Scan for the cell matching the given text and deliver its (x, y) coordinate at center. 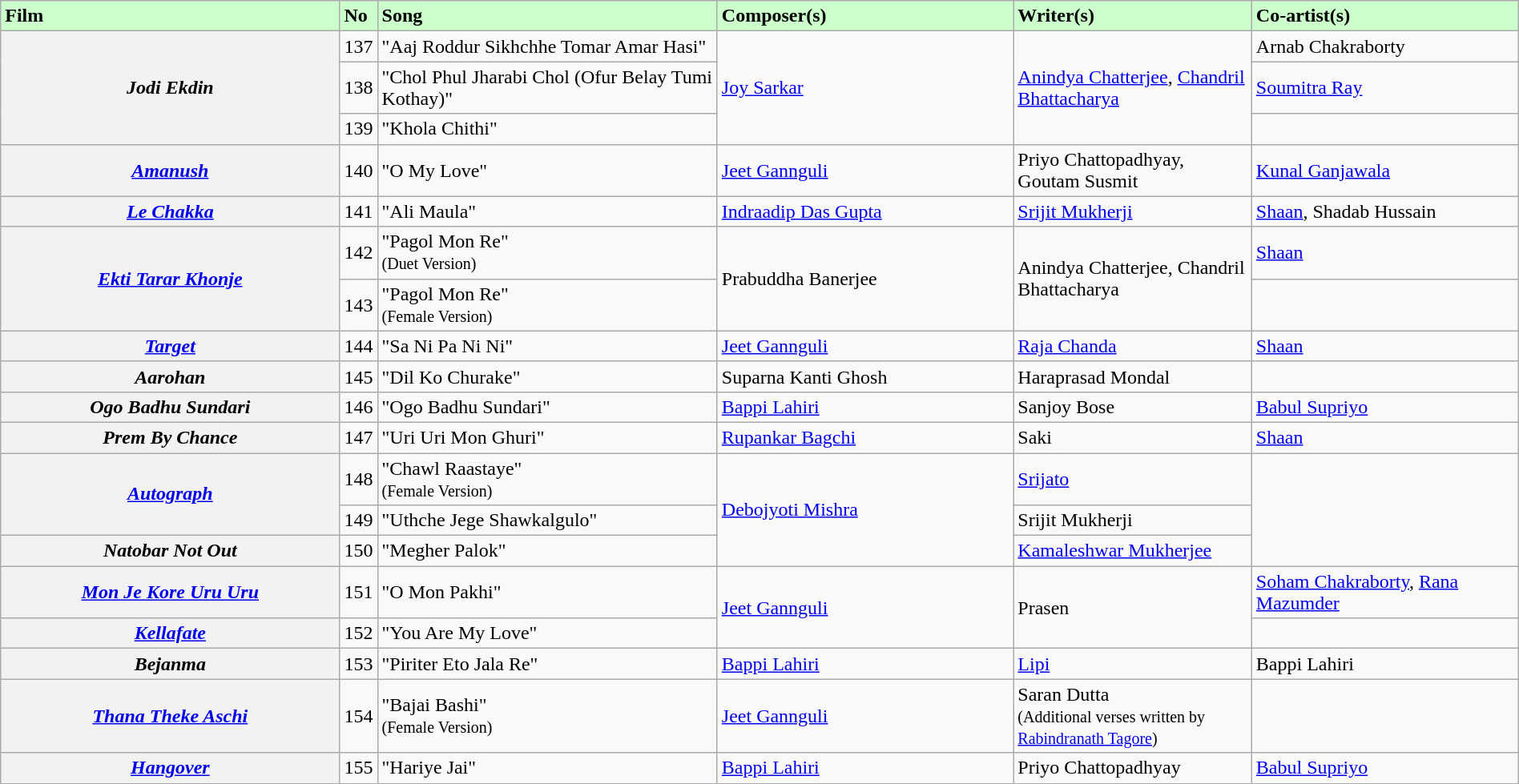
Target (170, 346)
Saki (1133, 437)
"O My Love" (547, 170)
Arnab Chakraborty (1384, 46)
Writer(s) (1133, 16)
Priyo Chattopadhyay (1133, 768)
153 (359, 664)
Aarohan (170, 376)
151 (359, 593)
"You Are My Love" (547, 633)
Ogo Badhu Sundari (170, 407)
Debojyoti Mishra (865, 509)
Amanush (170, 170)
"Uri Uri Mon Ghuri" (547, 437)
137 (359, 46)
"Chol Phul Jharabi Chol (Ofur Belay Tumi Kothay)" (547, 88)
"Bajai Bashi"(Female Version) (547, 716)
Kellafate (170, 633)
Song (547, 16)
"Uthche Jege Shawkalgulo" (547, 521)
Thana Theke Aschi (170, 716)
Composer(s) (865, 16)
Prasen (1133, 607)
138 (359, 88)
Mon Je Kore Uru Uru (170, 593)
"Aaj Roddur Sikhchhe Tomar Amar Hasi" (547, 46)
143 (359, 304)
"Hariye Jai" (547, 768)
"Chawl Raastaye"(Female Version) (547, 479)
Suparna Kanti Ghosh (865, 376)
Haraprasad Mondal (1133, 376)
Sanjoy Bose (1133, 407)
Rupankar Bagchi (865, 437)
"Sa Ni Pa Ni Ni" (547, 346)
Autograph (170, 495)
Hangover (170, 768)
154 (359, 716)
148 (359, 479)
Jodi Ekdin (170, 88)
146 (359, 407)
"Dil Ko Churake" (547, 376)
140 (359, 170)
"Megher Palok" (547, 551)
Kamaleshwar Mukherjee (1133, 551)
139 (359, 129)
"Pagol Mon Re"(Duet Version) (547, 253)
Lipi (1133, 664)
"O Mon Pakhi" (547, 593)
149 (359, 521)
Joy Sarkar (865, 88)
No (359, 16)
Shaan, Shadab Hussain (1384, 211)
144 (359, 346)
Ekti Tarar Khonje (170, 279)
Prem By Chance (170, 437)
152 (359, 633)
141 (359, 211)
Indraadip Das Gupta (865, 211)
"Ali Maula" (547, 211)
Natobar Not Out (170, 551)
Soham Chakraborty, Rana Mazumder (1384, 593)
Srijato (1133, 479)
155 (359, 768)
147 (359, 437)
Soumitra Ray (1384, 88)
Film (170, 16)
Co-artist(s) (1384, 16)
Prabuddha Banerjee (865, 279)
Le Chakka (170, 211)
142 (359, 253)
"Piriter Eto Jala Re" (547, 664)
Bejanma (170, 664)
Raja Chanda (1133, 346)
Kunal Ganjawala (1384, 170)
Saran Dutta(Additional verses written by Rabindranath Tagore) (1133, 716)
"Ogo Badhu Sundari" (547, 407)
145 (359, 376)
150 (359, 551)
Priyo Chattopadhyay, Goutam Susmit (1133, 170)
"Khola Chithi" (547, 129)
"Pagol Mon Re"(Female Version) (547, 304)
